Find where the given text appears and provide that cell's center as [X, Y] coordinate. 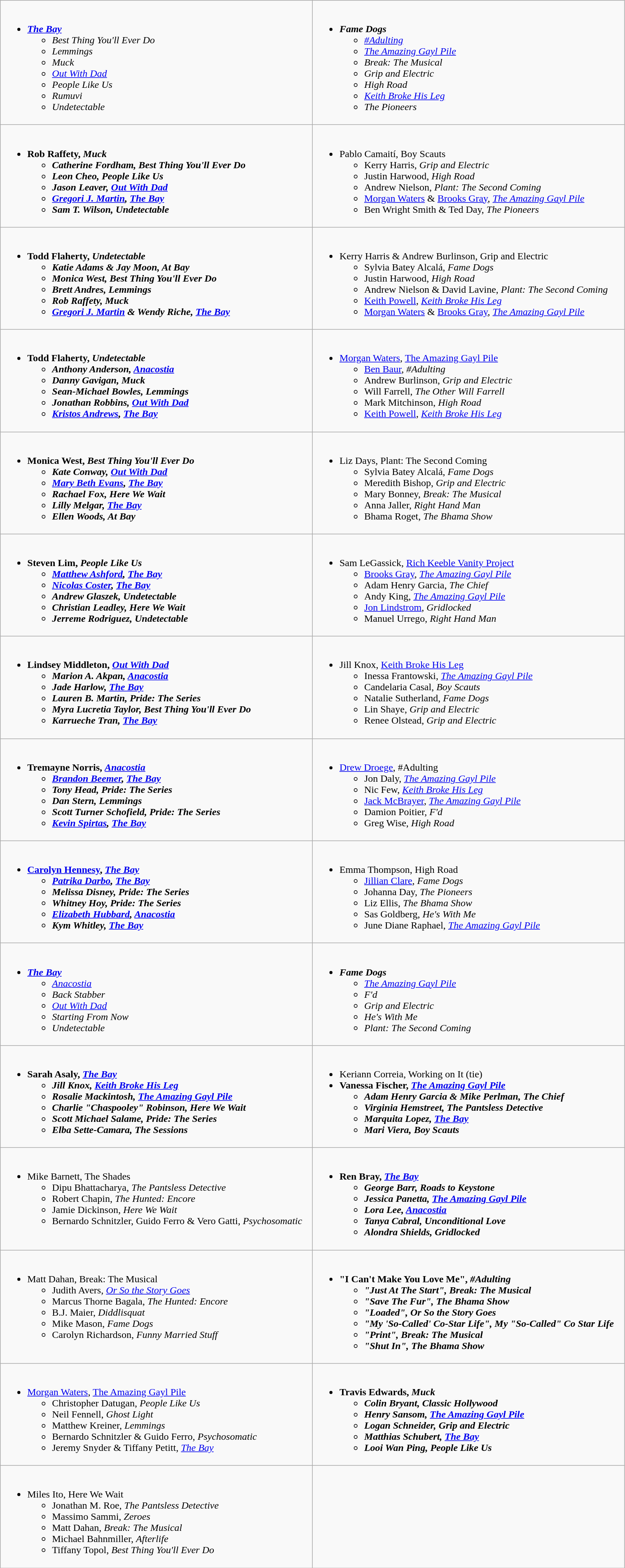
The BayAnacostiaBack StabberOut With DadStarting From NowUndetectable [157, 994]
Fame Dogs#AdultingThe Amazing Gayl PileBreak: The MusicalGrip and ElectricHigh RoadKeith Broke His LegThe Pioneers [468, 63]
The BayBest Thing You'll Ever DoLemmingsMuckOut With DadPeople Like UsRumuviUndetectable [157, 63]
Fame DogsThe Amazing Gayl PileF'dGrip and ElectricHe's With MePlant: The Second Coming [468, 994]
